Output the (X, Y) coordinate of the center of the cell containing the given text.  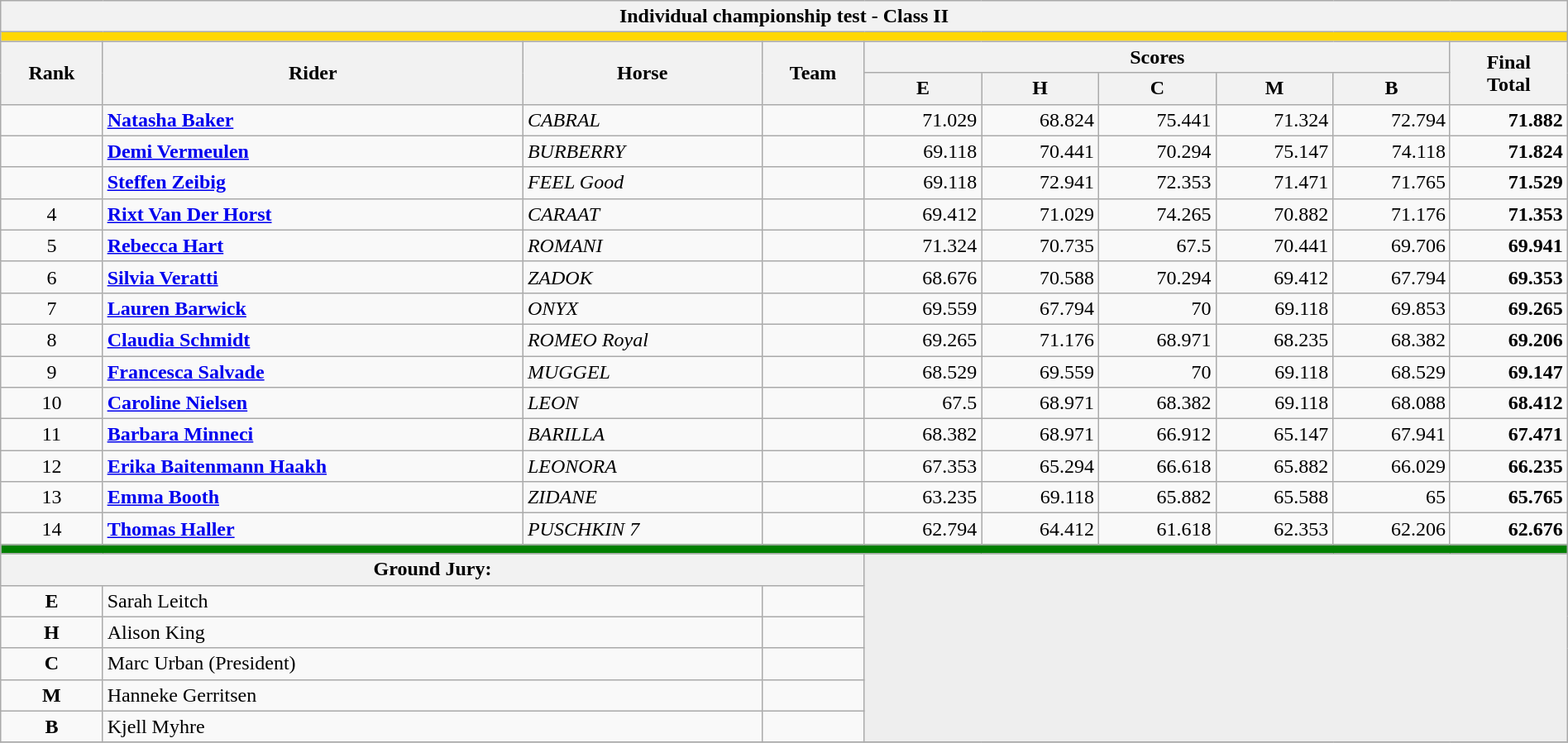
9 (51, 371)
75.441 (1157, 120)
72.353 (1157, 183)
Claudia Schmidt (313, 340)
14 (51, 529)
71.529 (1508, 183)
11 (51, 435)
69.706 (1392, 245)
ONYX (642, 308)
Demi Vermeulen (313, 151)
67.353 (923, 466)
66.235 (1508, 466)
66.912 (1157, 435)
Kjell Myhre (432, 726)
70.588 (1040, 277)
62.206 (1392, 529)
7 (51, 308)
64.412 (1040, 529)
Hanneke Gerritsen (432, 695)
PUSCHKIN 7 (642, 529)
Horse (642, 73)
Natasha Baker (313, 120)
8 (51, 340)
69.206 (1508, 340)
Rixt Van Der Horst (313, 214)
CARAAT (642, 214)
70.882 (1274, 214)
ROMEO Royal (642, 340)
CABRAL (642, 120)
Silvia Veratti (313, 277)
10 (51, 403)
67.941 (1392, 435)
13 (51, 498)
65.765 (1508, 498)
69.353 (1508, 277)
68.676 (923, 277)
FEEL Good (642, 183)
69.147 (1508, 371)
65 (1392, 498)
MUGGEL (642, 371)
Emma Booth (313, 498)
71.471 (1274, 183)
71.353 (1508, 214)
72.941 (1040, 183)
Marc Urban (President) (432, 664)
70.735 (1040, 245)
Steffen Zeibig (313, 183)
BARILLA (642, 435)
62.794 (923, 529)
ROMANI (642, 245)
ZADOK (642, 277)
5 (51, 245)
75.147 (1274, 151)
Sarah Leitch (432, 601)
69.941 (1508, 245)
65.294 (1040, 466)
ZIDANE (642, 498)
67.471 (1508, 435)
62.676 (1508, 529)
Alison King (432, 632)
68.088 (1392, 403)
Rider (313, 73)
69.853 (1392, 308)
66.029 (1392, 466)
LEON (642, 403)
74.118 (1392, 151)
65.147 (1274, 435)
Erika Baitenmann Haakh (313, 466)
Thomas Haller (313, 529)
62.353 (1274, 529)
65.588 (1274, 498)
12 (51, 466)
Lauren Barwick (313, 308)
72.794 (1392, 120)
Barbara Minneci (313, 435)
63.235 (923, 498)
Caroline Nielsen (313, 403)
Scores (1157, 57)
74.265 (1157, 214)
71.765 (1392, 183)
68.235 (1274, 340)
Individual championship test - Class II (784, 17)
Team (813, 73)
71.882 (1508, 120)
LEONORA (642, 466)
71.824 (1508, 151)
6 (51, 277)
Rank (51, 73)
Rebecca Hart (313, 245)
Francesca Salvade (313, 371)
68.824 (1040, 120)
66.618 (1157, 466)
Ground Jury: (433, 569)
BURBERRY (642, 151)
FinalTotal (1508, 73)
68.412 (1508, 403)
61.618 (1157, 529)
4 (51, 214)
